Detect which cell encompasses the target text, then output its (x, y) center coordinate. 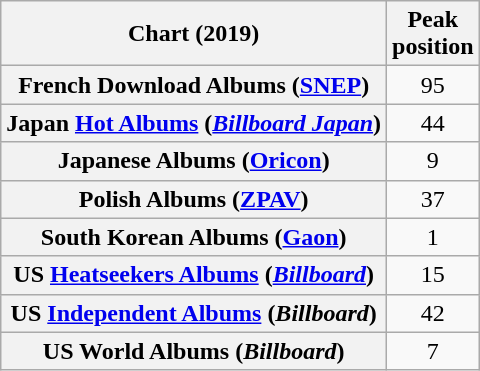
37 (433, 199)
Japan Hot Albums (Billboard Japan) (194, 123)
Chart (2019) (194, 34)
Japanese Albums (Oricon) (194, 161)
French Download Albums (SNEP) (194, 85)
44 (433, 123)
South Korean Albums (Gaon) (194, 237)
Peakposition (433, 34)
US Heatseekers Albums (Billboard) (194, 275)
7 (433, 351)
Polish Albums (ZPAV) (194, 199)
US World Albums (Billboard) (194, 351)
95 (433, 85)
1 (433, 237)
15 (433, 275)
US Independent Albums (Billboard) (194, 313)
42 (433, 313)
9 (433, 161)
